From the cell containing the given text, extract its center point as (X, Y) coordinate. 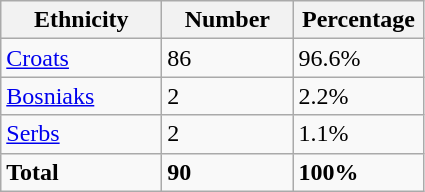
86 (228, 58)
96.6% (358, 58)
Number (228, 20)
Bosniaks (82, 96)
Serbs (82, 134)
Croats (82, 58)
2.2% (358, 96)
1.1% (358, 134)
90 (228, 172)
100% (358, 172)
Percentage (358, 20)
Ethnicity (82, 20)
Total (82, 172)
